Return (x, y) of the center of cell containing provided text 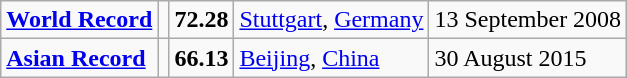
Stuttgart, Germany (332, 20)
30 August 2015 (528, 58)
Beijing, China (332, 58)
13 September 2008 (528, 20)
72.28 (202, 20)
World Record (80, 20)
66.13 (202, 58)
Asian Record (80, 58)
